From the cell containing the given text, extract its center point as (x, y) coordinate. 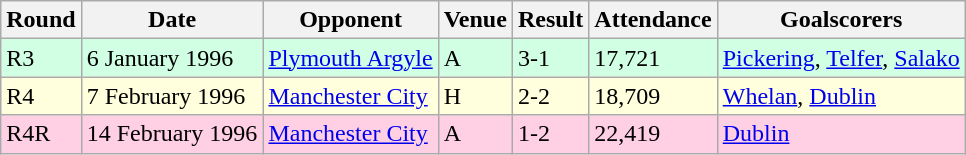
1-2 (550, 134)
2-2 (550, 96)
Date (172, 20)
Plymouth Argyle (350, 58)
Dublin (841, 134)
18,709 (653, 96)
Attendance (653, 20)
17,721 (653, 58)
22,419 (653, 134)
Opponent (350, 20)
Result (550, 20)
Venue (475, 20)
H (475, 96)
3-1 (550, 58)
Goalscorers (841, 20)
R3 (41, 58)
14 February 1996 (172, 134)
7 February 1996 (172, 96)
R4R (41, 134)
R4 (41, 96)
Whelan, Dublin (841, 96)
6 January 1996 (172, 58)
Pickering, Telfer, Salako (841, 58)
Round (41, 20)
